Find where the given text appears and provide that cell's center as (x, y) coordinate. 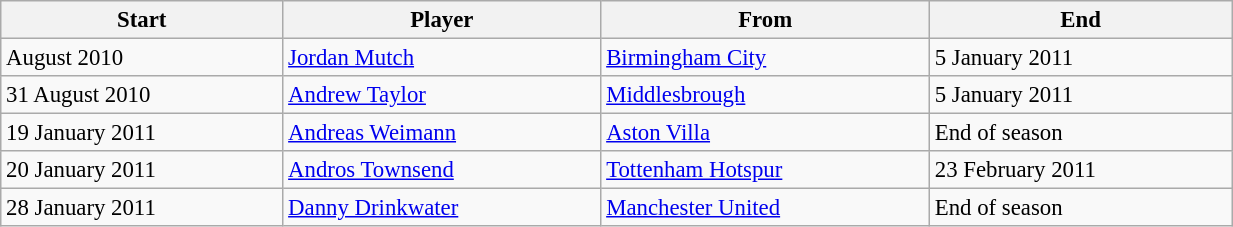
19 January 2011 (142, 133)
Tottenham Hotspur (766, 170)
August 2010 (142, 58)
Middlesbrough (766, 95)
23 February 2011 (1080, 170)
Andros Townsend (442, 170)
Start (142, 20)
Birmingham City (766, 58)
Jordan Mutch (442, 58)
Aston Villa (766, 133)
Danny Drinkwater (442, 208)
31 August 2010 (142, 95)
Player (442, 20)
Andreas Weimann (442, 133)
End (1080, 20)
28 January 2011 (142, 208)
20 January 2011 (142, 170)
From (766, 20)
Manchester United (766, 208)
Andrew Taylor (442, 95)
